Pinpoint the cell where the given text exists, returning its [x, y] midpoint coordinate. 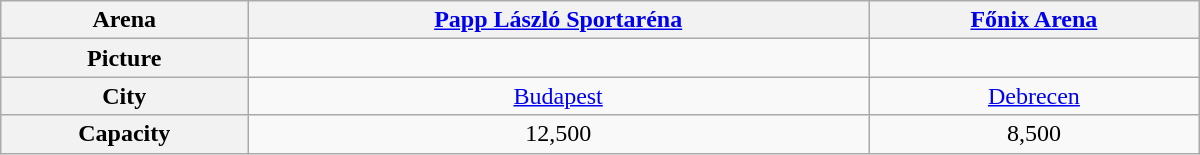
Főnix Arena [1034, 20]
Budapest [558, 96]
City [124, 96]
Debrecen [1034, 96]
Arena [124, 20]
8,500 [1034, 134]
Capacity [124, 134]
Papp László Sportaréna [558, 20]
Picture [124, 58]
12,500 [558, 134]
